Extract the (X, Y) coordinate from the center of the cell holding the provided text.  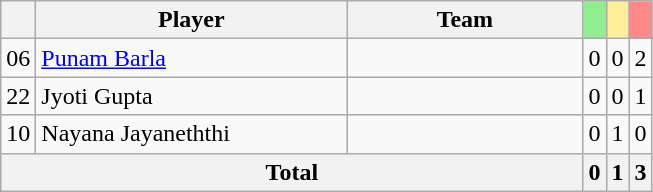
10 (18, 134)
Team (465, 20)
06 (18, 58)
22 (18, 96)
3 (640, 172)
Jyoti Gupta (192, 96)
Total (292, 172)
Nayana Jayaneththi (192, 134)
Player (192, 20)
Punam Barla (192, 58)
2 (640, 58)
